Detect which cell encompasses the target text, then output its (X, Y) center coordinate. 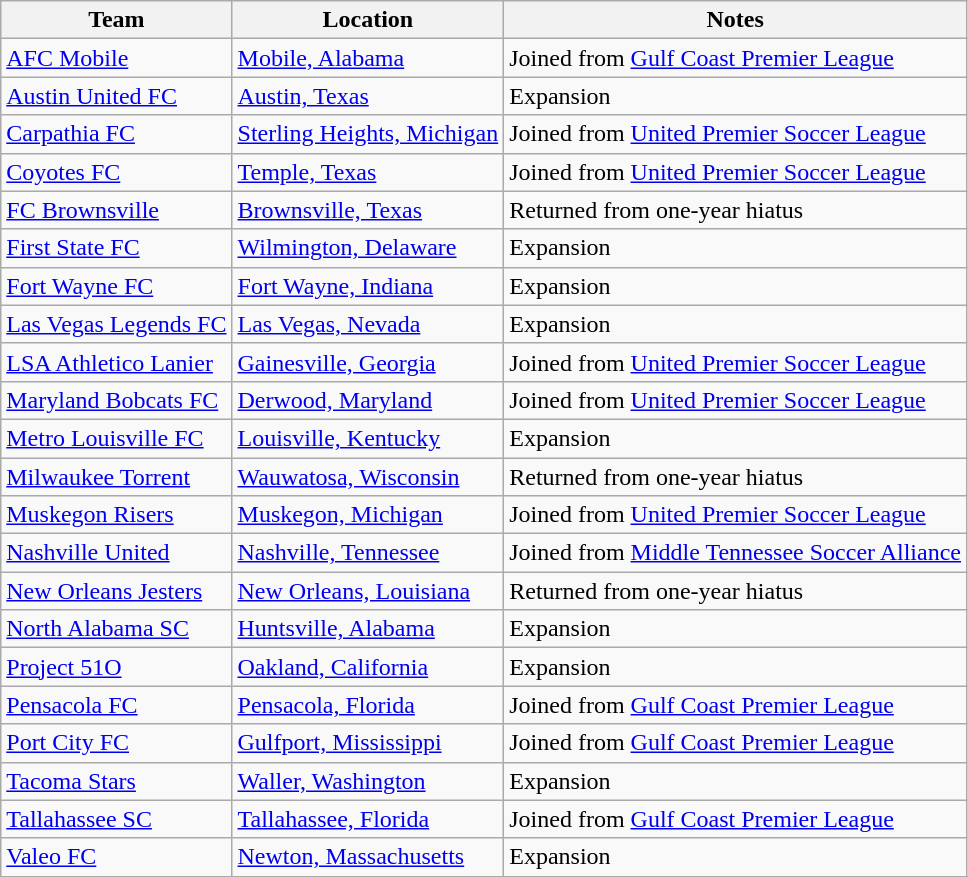
Austin, Texas (368, 96)
Temple, Texas (368, 172)
New Orleans, Louisiana (368, 591)
Wilmington, Delaware (368, 248)
Tallahassee SC (116, 819)
Project 51O (116, 667)
Las Vegas, Nevada (368, 324)
Huntsville, Alabama (368, 629)
Joined from Middle Tennessee Soccer Alliance (736, 553)
Metro Louisville FC (116, 438)
Carpathia FC (116, 134)
Valeo FC (116, 857)
Nashville, Tennessee (368, 553)
LSA Athletico Lanier (116, 362)
Wauwatosa, Wisconsin (368, 477)
Location (368, 20)
Sterling Heights, Michigan (368, 134)
Waller, Washington (368, 781)
Milwaukee Torrent (116, 477)
Las Vegas Legends FC (116, 324)
Brownsville, Texas (368, 210)
Muskegon, Michigan (368, 515)
Derwood, Maryland (368, 400)
Muskegon Risers (116, 515)
Pensacola FC (116, 705)
Mobile, Alabama (368, 58)
Gulfport, Mississippi (368, 743)
Louisville, Kentucky (368, 438)
AFC Mobile (116, 58)
Fort Wayne FC (116, 286)
New Orleans Jesters (116, 591)
Nashville United (116, 553)
Pensacola, Florida (368, 705)
Coyotes FC (116, 172)
Tacoma Stars (116, 781)
Port City FC (116, 743)
Gainesville, Georgia (368, 362)
Austin United FC (116, 96)
First State FC (116, 248)
Notes (736, 20)
FC Brownsville (116, 210)
North Alabama SC (116, 629)
Maryland Bobcats FC (116, 400)
Team (116, 20)
Fort Wayne, Indiana (368, 286)
Oakland, California (368, 667)
Tallahassee, Florida (368, 819)
Newton, Massachusetts (368, 857)
